For the text-containing cell, return its midpoint in [x, y] coordinate format. 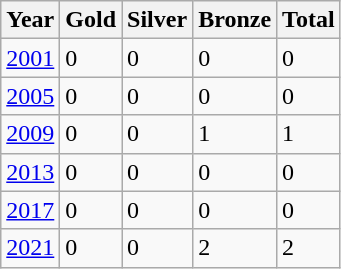
Gold [91, 20]
2009 [30, 134]
2017 [30, 210]
2021 [30, 248]
Bronze [235, 20]
2005 [30, 96]
2013 [30, 172]
2001 [30, 58]
Total [309, 20]
Year [30, 20]
Silver [158, 20]
